Return [X, Y] of the center of cell containing provided text 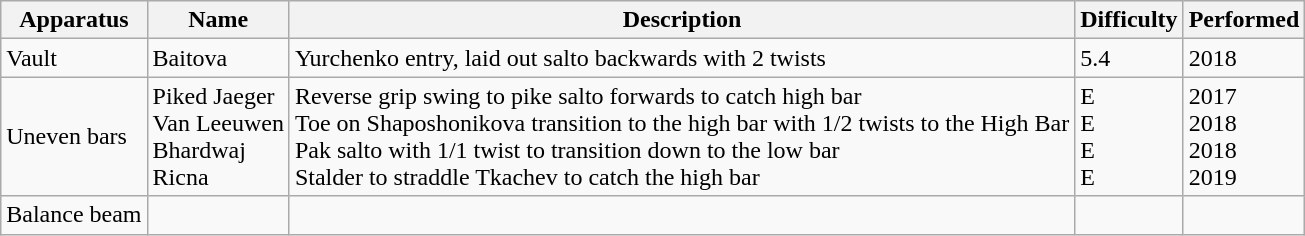
EEEE [1129, 136]
Uneven bars [74, 136]
Performed [1244, 20]
Vault [74, 58]
Name [218, 20]
5.4 [1129, 58]
Yurchenko entry, laid out salto backwards with 2 twists [682, 58]
2018 [1244, 58]
Baitova [218, 58]
Description [682, 20]
2017201820182019 [1244, 136]
Balance beam [74, 215]
Apparatus [74, 20]
Difficulty [1129, 20]
Piked JaegerVan LeeuwenBhardwajRicna [218, 136]
